Identify which cell holds the provided text, then report its (x, y) central coordinate. 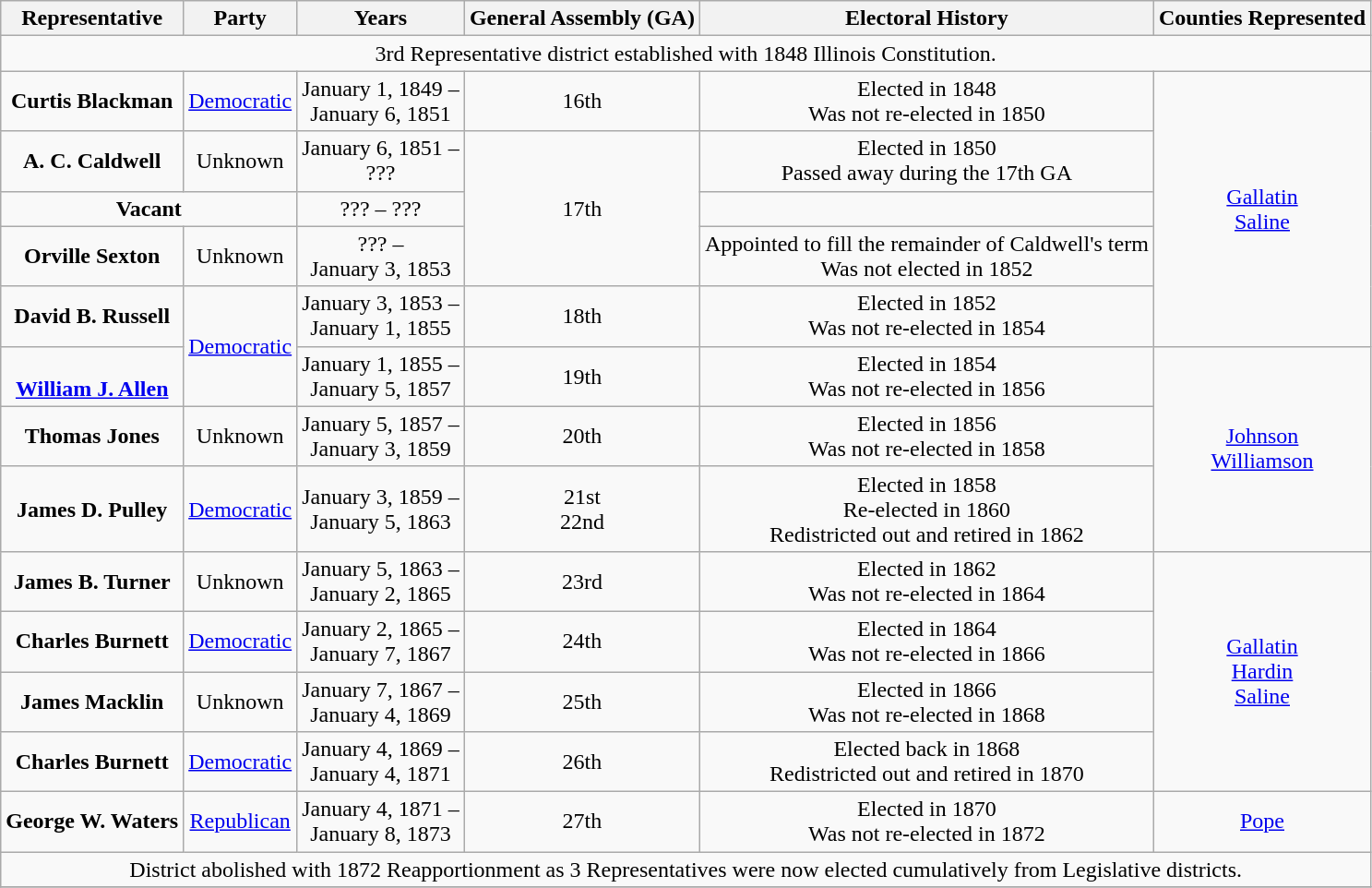
Vacant (149, 209)
??? –January 3, 1853 (381, 257)
January 5, 1863 –January 2, 1865 (381, 582)
21st22nd (581, 509)
January 3, 1853 –January 1, 1855 (381, 316)
GallatinSaline (1262, 209)
January 5, 1857 –January 3, 1859 (381, 436)
Elected back in 1868Redistricted out and retired in 1870 (926, 762)
January 3, 1859 –January 5, 1863 (381, 509)
??? – ??? (381, 209)
Party (240, 18)
Orville Sexton (92, 257)
James B. Turner (92, 582)
Elected in 1850Passed away during the 17th GA (926, 161)
George W. Waters (92, 822)
24th (581, 641)
26th (581, 762)
Counties Represented (1262, 18)
General Assembly (GA) (581, 18)
January 1, 1849 –January 6, 1851 (381, 102)
16th (581, 102)
27th (581, 822)
January 6, 1851 –??? (381, 161)
Elected in 1862Was not re-elected in 1864 (926, 582)
Representative (92, 18)
19th (581, 377)
Elected in 1858Re-elected in 1860Redistricted out and retired in 1862 (926, 509)
17th (581, 209)
Elected in 1854Was not re-elected in 1856 (926, 377)
18th (581, 316)
Elected in 1864Was not re-elected in 1866 (926, 641)
Pope (1262, 822)
Thomas Jones (92, 436)
January 7, 1867 –January 4, 1869 (381, 702)
20th (581, 436)
A. C. Caldwell (92, 161)
Elected in 1866Was not re-elected in 1868 (926, 702)
Republican (240, 822)
District abolished with 1872 Reapportionment as 3 Representatives were now elected cumulatively from Legislative districts. (686, 870)
January 4, 1869 –January 4, 1871 (381, 762)
James D. Pulley (92, 509)
Elected in 1852Was not re-elected in 1854 (926, 316)
GallatinHardinSaline (1262, 671)
William J. Allen (92, 377)
Elected in 1870Was not re-elected in 1872 (926, 822)
Years (381, 18)
25th (581, 702)
James Macklin (92, 702)
Elected in 1856Was not re-elected in 1858 (926, 436)
Appointed to fill the remainder of Caldwell's termWas not elected in 1852 (926, 257)
JohnsonWilliamson (1262, 449)
23rd (581, 582)
Curtis Blackman (92, 102)
January 2, 1865 –January 7, 1867 (381, 641)
Elected in 1848Was not re-elected in 1850 (926, 102)
January 4, 1871 –January 8, 1873 (381, 822)
January 1, 1855 –January 5, 1857 (381, 377)
Electoral History (926, 18)
David B. Russell (92, 316)
3rd Representative district established with 1848 Illinois Constitution. (686, 54)
